Find where the given text appears and provide that cell's center as (x, y) coordinate. 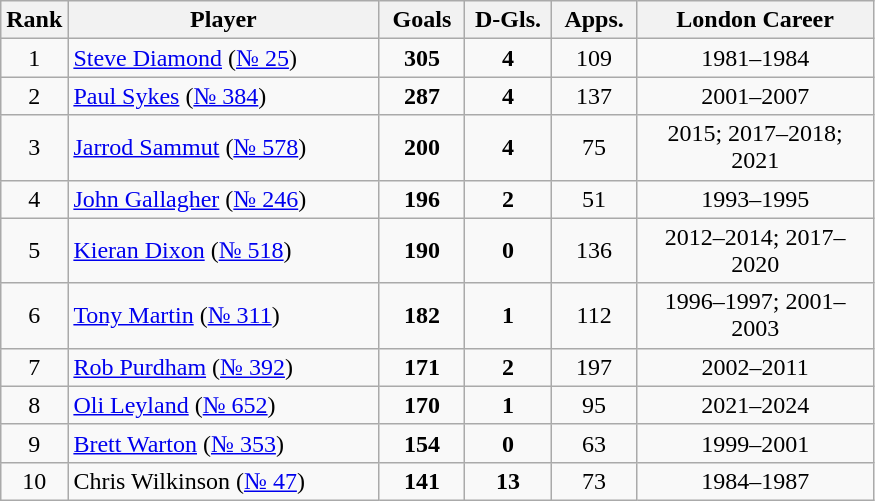
Player (224, 20)
Paul Sykes (№ 384) (224, 96)
2012–2014; 2017–2020 (755, 250)
Oli Leyland (№ 652) (224, 405)
200 (422, 148)
7 (34, 367)
182 (422, 316)
London Career (755, 20)
1984–1987 (755, 481)
75 (594, 148)
Apps. (594, 20)
1981–1984 (755, 58)
196 (422, 199)
10 (34, 481)
63 (594, 443)
170 (422, 405)
95 (594, 405)
Brett Warton (№ 353) (224, 443)
Kieran Dixon (№ 518) (224, 250)
109 (594, 58)
Tony Martin (№ 311) (224, 316)
6 (34, 316)
1993–1995 (755, 199)
2021–2024 (755, 405)
112 (594, 316)
73 (594, 481)
Steve Diamond (№ 25) (224, 58)
9 (34, 443)
136 (594, 250)
8 (34, 405)
190 (422, 250)
3 (34, 148)
5 (34, 250)
D-Gls. (508, 20)
51 (594, 199)
141 (422, 481)
Goals (422, 20)
2002–2011 (755, 367)
287 (422, 96)
1996–1997; 2001–2003 (755, 316)
Jarrod Sammut (№ 578) (224, 148)
137 (594, 96)
John Gallagher (№ 246) (224, 199)
Chris Wilkinson (№ 47) (224, 481)
2015; 2017–2018; 2021 (755, 148)
Rank (34, 20)
2001–2007 (755, 96)
197 (594, 367)
1999–2001 (755, 443)
305 (422, 58)
154 (422, 443)
13 (508, 481)
171 (422, 367)
Rob Purdham (№ 392) (224, 367)
